Return the [X, Y] coordinate for the center point of the cell that contains the specified text.  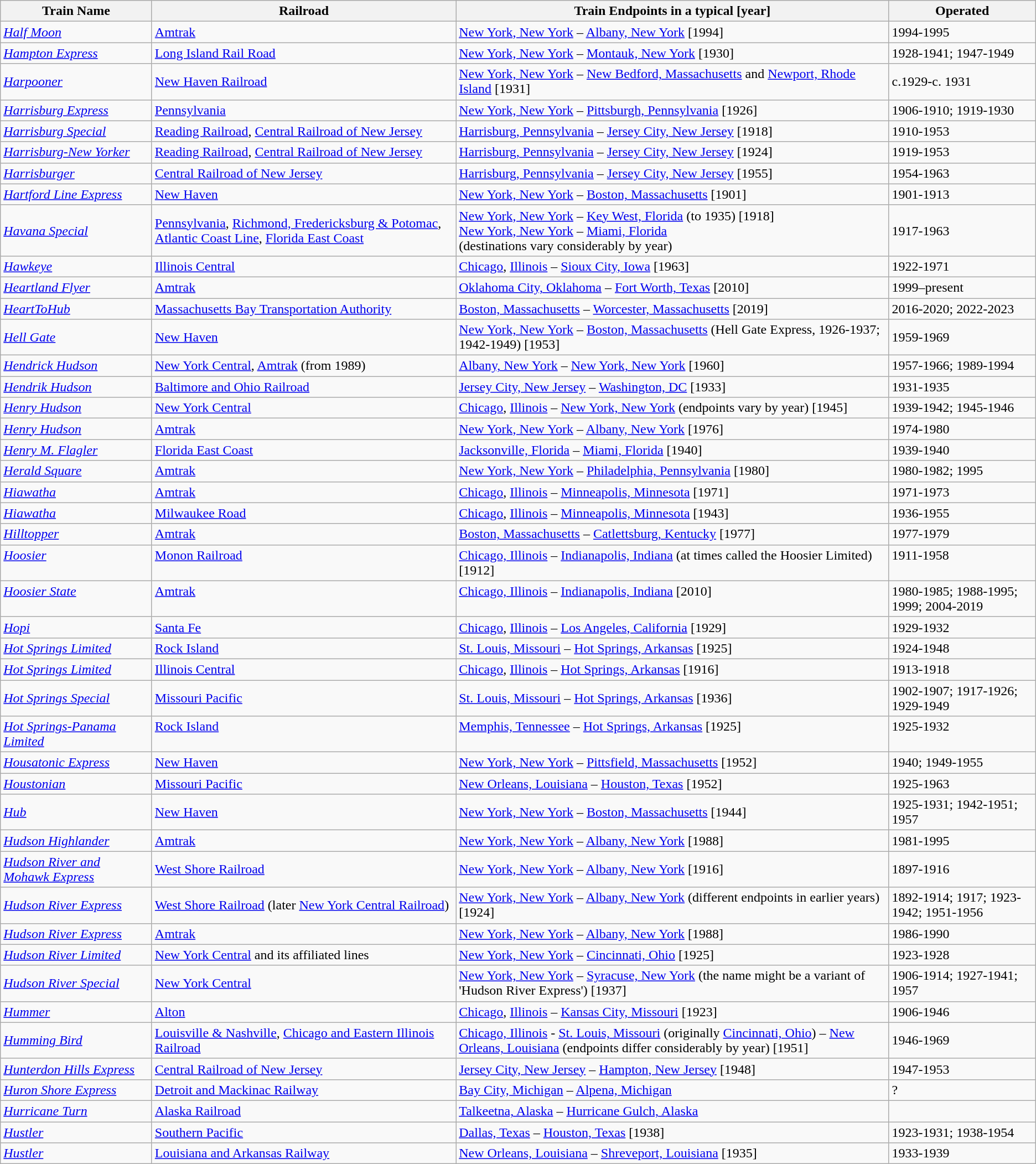
1939-1942; 1945-1946 [962, 408]
Chicago, Illinois – Indianapolis, Indiana [2010] [672, 599]
Hilltopper [76, 534]
Operated [962, 11]
1917-1963 [962, 230]
Long Island Rail Road [303, 53]
Hartford Line Express [76, 194]
1974-1980 [962, 429]
Hub [76, 813]
Hawkeye [76, 266]
Chicago, Illinois – Kansas City, Missouri [1923] [672, 1012]
Detroit and Mackinac Railway [303, 1090]
Hudson River Special [76, 983]
Railroad [303, 11]
1892-1914; 1917; 1923-1942; 1951-1956 [962, 906]
Massachusetts Bay Transportation Authority [303, 308]
West Shore Railroad [303, 869]
Boston, Massachusetts – Catlettsburg, Kentucky [1977] [672, 534]
1924-1948 [962, 648]
1959-1969 [962, 338]
1906-1910; 1919-1930 [962, 110]
1939-1940 [962, 450]
Santa Fe [303, 627]
St. Louis, Missouri – Hot Springs, Arkansas [1936] [672, 697]
Louisiana and Arkansas Railway [303, 1153]
St. Louis, Missouri – Hot Springs, Arkansas [1925] [672, 648]
New York Central, Amtrak (from 1989) [303, 366]
Train Endpoints in a typical [year] [672, 11]
Chicago, Illinois – Minneapolis, Minnesota [1943] [672, 513]
Southern Pacific [303, 1132]
Hudson Highlander [76, 841]
Dallas, Texas – Houston, Texas [1938] [672, 1132]
Harpooner [76, 82]
1994-1995 [962, 32]
1925-1963 [962, 784]
Milwaukee Road [303, 513]
New York, New York – Key West, Florida (to 1935) [1918]New York, New York – Miami, Florida(destinations vary considerably by year) [672, 230]
Harrisburg Express [76, 110]
1931-1935 [962, 387]
New Haven Railroad [303, 82]
New Orleans, Louisiana – Shreveport, Louisiana [1935] [672, 1153]
Memphis, Tennessee – Hot Springs, Arkansas [1925] [672, 734]
1929-1932 [962, 627]
Henry M. Flagler [76, 450]
1925-1931; 1942-1951; 1957 [962, 813]
1911-1958 [962, 562]
1910-1953 [962, 131]
1922-1971 [962, 266]
Hell Gate [76, 338]
Hudson River and Mohawk Express [76, 869]
Florida East Coast [303, 450]
Hot Springs Special [76, 697]
Hurricane Turn [76, 1111]
1981-1995 [962, 841]
1913-1918 [962, 669]
New York, New York – Boston, Massachusetts [1944] [672, 813]
1933-1939 [962, 1153]
Alton [303, 1012]
c.1929-c. 1931 [962, 82]
Hoosier [76, 562]
Heartland Flyer [76, 287]
New York, New York – Albany, New York (different endpoints in earlier years) [1924] [672, 906]
Chicago, Illinois – Hot Springs, Arkansas [1916] [672, 669]
Monon Railroad [303, 562]
1902-1907; 1917-1926; 1929-1949 [962, 697]
1971-1973 [962, 492]
New York, New York – Montauk, New York [1930] [672, 53]
1980-1985; 1988-1995; 1999; 2004-2019 [962, 599]
Jersey City, New Jersey – Washington, DC [1933] [672, 387]
1897-1916 [962, 869]
New York, New York – Syracuse, New York (the name might be a variant of 'Hudson River Express') [1937] [672, 983]
Havana Special [76, 230]
Boston, Massachusetts – Worcester, Massachusetts [2019] [672, 308]
Hudson River Limited [76, 955]
Oklahoma City, Oklahoma – Fort Worth, Texas [2010] [672, 287]
Humming Bird [76, 1041]
1936-1955 [962, 513]
1925-1932 [962, 734]
1928-1941; 1947-1949 [962, 53]
Herald Square [76, 471]
Chicago, Illinois – Sioux City, Iowa [1963] [672, 266]
Chicago, Illinois – New York, New York (endpoints vary by year) [1945] [672, 408]
1901-1913 [962, 194]
1919-1953 [962, 152]
Pennsylvania, Richmond, Fredericksburg & Potomac, Atlantic Coast Line, Florida East Coast [303, 230]
Pennsylvania [303, 110]
Harrisburger [76, 173]
1923-1931; 1938-1954 [962, 1132]
New York, New York – Pittsfield, Massachusetts [1952] [672, 763]
Hampton Express [76, 53]
Chicago, Illinois – Los Angeles, California [1929] [672, 627]
1906-1946 [962, 1012]
Huron Shore Express [76, 1090]
Harrisburg Special [76, 131]
Talkeetna, Alaska – Hurricane Gulch, Alaska [672, 1111]
Hot Springs-Panama Limited [76, 734]
Hummer [76, 1012]
New York, New York – Cincinnati, Ohio [1925] [672, 955]
Houstonian [76, 784]
Chicago, Illinois - St. Louis, Missouri (originally Cincinnati, Ohio) – New Orleans, Louisiana (endpoints differ considerably by year) [1951] [672, 1041]
HeartToHub [76, 308]
New York, New York – New Bedford, Massachusetts and Newport, Rhode Island [1931] [672, 82]
Chicago, Illinois – Indianapolis, Indiana (at times called the Hoosier Limited) [1912] [672, 562]
Jacksonville, Florida – Miami, Florida [1940] [672, 450]
New Orleans, Louisiana – Houston, Texas [1952] [672, 784]
Hendrick Hudson [76, 366]
New York Central and its affiliated lines [303, 955]
Hoosier State [76, 599]
1986-1990 [962, 934]
1923-1928 [962, 955]
? [962, 1090]
Hunterdon Hills Express [76, 1069]
2016-2020; 2022-2023 [962, 308]
1940; 1949-1955 [962, 763]
Alaska Railroad [303, 1111]
1977-1979 [962, 534]
Harrisburg, Pennsylvania – Jersey City, New Jersey [1918] [672, 131]
Louisville & Nashville, Chicago and Eastern Illinois Railroad [303, 1041]
Harrisburg-New Yorker [76, 152]
Train Name [76, 11]
Chicago, Illinois – Minneapolis, Minnesota [1971] [672, 492]
Housatonic Express [76, 763]
1947-1953 [962, 1069]
1957-1966; 1989-1994 [962, 366]
Bay City, Michigan – Alpena, Michigan [672, 1090]
New York, New York – Pittsburgh, Pennsylvania [1926] [672, 110]
Jersey City, New Jersey – Hampton, New Jersey [1948] [672, 1069]
Harrisburg, Pennsylvania – Jersey City, New Jersey [1924] [672, 152]
1999–present [962, 287]
Harrisburg, Pennsylvania – Jersey City, New Jersey [1955] [672, 173]
1954-1963 [962, 173]
1906-1914; 1927-1941; 1957 [962, 983]
New York, New York – Albany, New York [1916] [672, 869]
New York, New York – Albany, New York [1976] [672, 429]
New York, New York – Albany, New York [1994] [672, 32]
1980-1982; 1995 [962, 471]
Baltimore and Ohio Railroad [303, 387]
Albany, New York – New York, New York [1960] [672, 366]
New York, New York – Philadelphia, Pennsylvania [1980] [672, 471]
New York, New York – Boston, Massachusetts [1901] [672, 194]
Half Moon [76, 32]
Hendrik Hudson [76, 387]
West Shore Railroad (later New York Central Railroad) [303, 906]
1946-1969 [962, 1041]
New York, New York – Boston, Massachusetts (Hell Gate Express, 1926-1937; 1942-1949) [1953] [672, 338]
Hopi [76, 627]
